Pinpoint the cell where the given text exists, returning its (X, Y) midpoint coordinate. 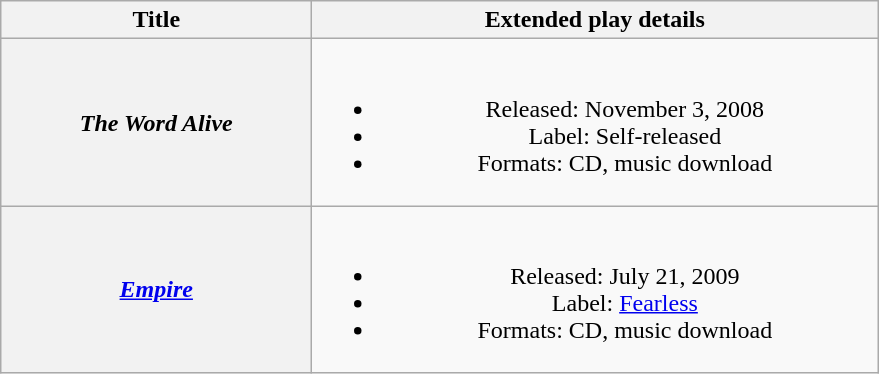
Empire (156, 290)
Extended play details (595, 20)
Released: November 3, 2008Label: Self-releasedFormats: CD, music download (595, 122)
Released: July 21, 2009Label: FearlessFormats: CD, music download (595, 290)
The Word Alive (156, 122)
Title (156, 20)
